Provide the [X, Y] coordinate of the cell's center where the given text is located.  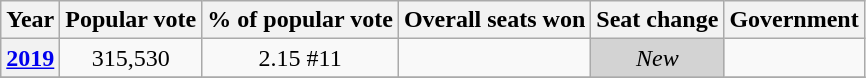
2019 [30, 58]
Year [30, 20]
New [658, 58]
2.15 #11 [300, 58]
Popular vote [131, 20]
Overall seats won [494, 20]
Seat change [658, 20]
% of popular vote [300, 20]
Government [794, 20]
315,530 [131, 58]
